Provide the [x, y] coordinate of the cell's center where the given text is located.  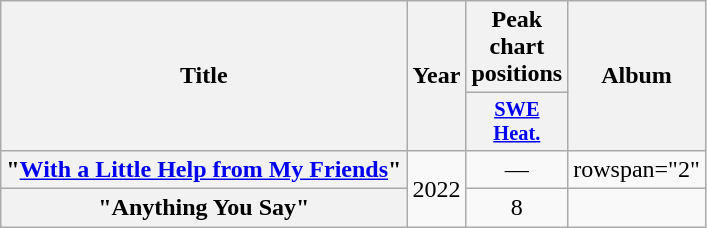
Peak chart positions [517, 47]
2022 [436, 188]
Title [204, 76]
— [517, 169]
"Anything You Say" [204, 208]
rowspan="2" [637, 169]
8 [517, 208]
Album [637, 76]
SWEHeat. [517, 122]
"With a Little Help from My Friends" [204, 169]
Year [436, 76]
